Pinpoint the cell where the given text exists, returning its (X, Y) midpoint coordinate. 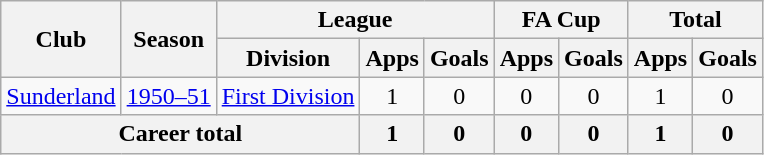
Season (168, 39)
League (355, 20)
First Division (288, 96)
Career total (180, 134)
FA Cup (561, 20)
Total (695, 20)
Division (288, 58)
Sunderland (61, 96)
Club (61, 39)
1950–51 (168, 96)
